From the cell containing the given text, extract its center point as (x, y) coordinate. 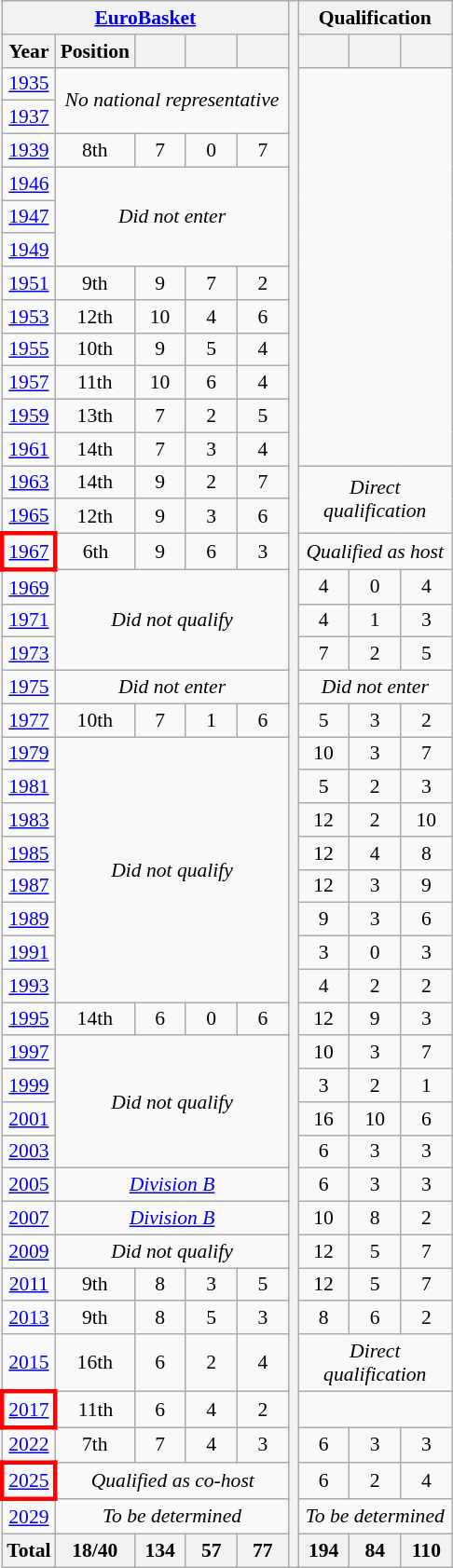
110 (427, 1550)
1975 (28, 688)
2007 (28, 1219)
1965 (28, 516)
1967 (28, 552)
1971 (28, 620)
2017 (28, 1409)
1959 (28, 416)
No national representative (172, 101)
1997 (28, 1053)
1949 (28, 251)
1969 (28, 587)
1939 (28, 151)
1983 (28, 820)
1989 (28, 920)
1991 (28, 953)
1961 (28, 449)
Qualified as co-host (172, 1481)
1946 (28, 184)
16th (95, 1362)
194 (324, 1550)
1951 (28, 283)
1993 (28, 986)
1979 (28, 754)
2011 (28, 1285)
Qualification (375, 18)
Qualified as host (375, 552)
1981 (28, 787)
1973 (28, 654)
2029 (28, 1517)
1977 (28, 720)
1999 (28, 1085)
8th (95, 151)
1963 (28, 483)
1937 (28, 117)
2015 (28, 1362)
1953 (28, 317)
134 (160, 1550)
13th (95, 416)
1987 (28, 886)
77 (263, 1550)
6th (95, 552)
1995 (28, 1019)
2025 (28, 1481)
1957 (28, 383)
Position (95, 51)
1935 (28, 84)
84 (375, 1550)
1955 (28, 349)
Total (28, 1550)
16 (324, 1119)
EuroBasket (145, 18)
2009 (28, 1251)
7th (95, 1446)
1985 (28, 853)
2013 (28, 1318)
2001 (28, 1119)
57 (211, 1550)
2005 (28, 1185)
1947 (28, 217)
2022 (28, 1446)
Year (28, 51)
18/40 (95, 1550)
2003 (28, 1152)
